For the text-containing cell, return its midpoint in (x, y) coordinate format. 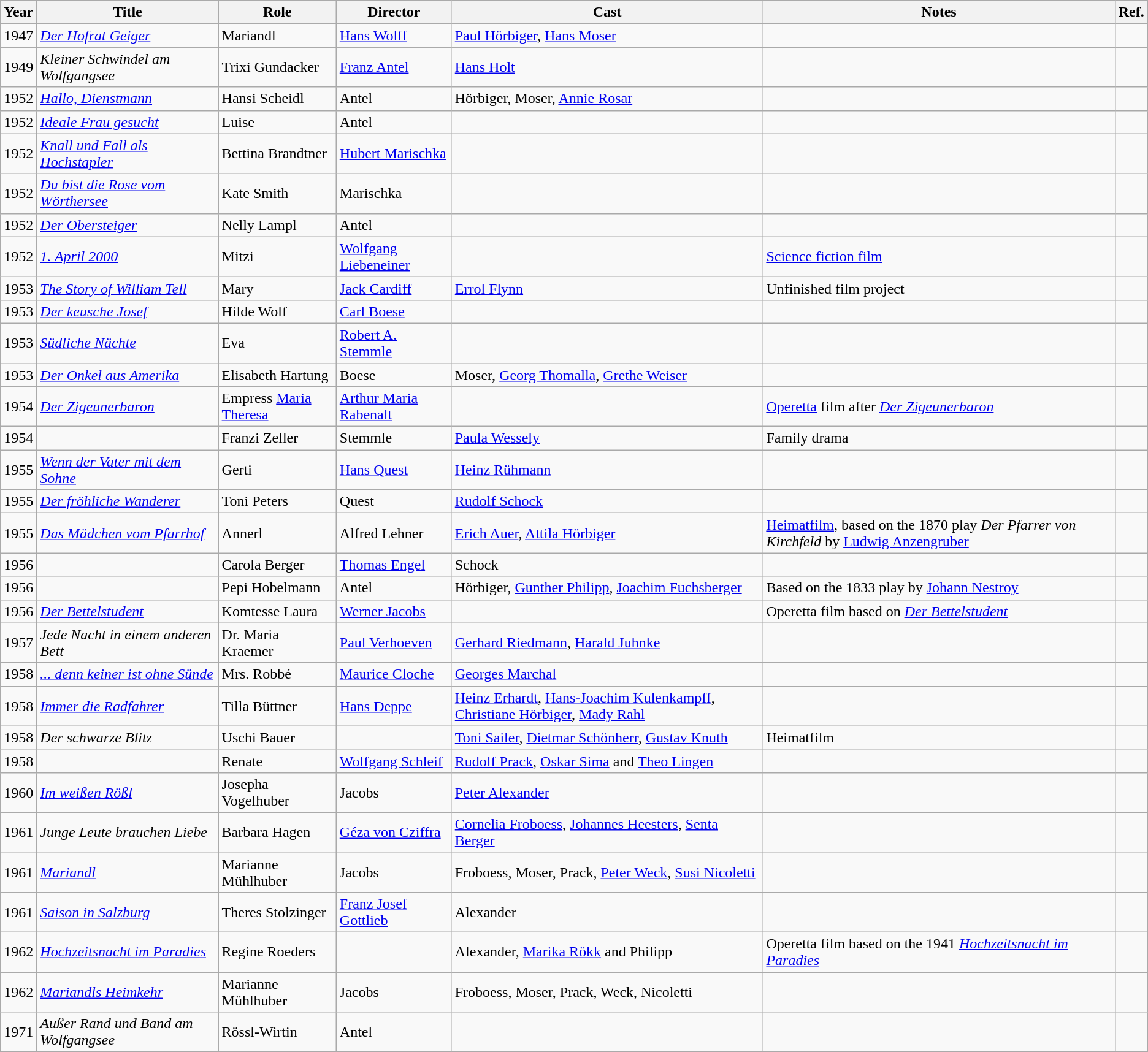
Mrs. Robbé (277, 674)
Knall und Fall als Hochstapler (128, 153)
Jede Nacht in einem anderen Bett (128, 642)
Der Bettelstudent (128, 611)
Rössl-Wirtin (277, 1032)
Jack Cardiff (394, 288)
Froboess, Moser, Prack, Weck, Nicoletti (607, 992)
Hubert Marischka (394, 153)
Komtesse Laura (277, 611)
Cast (607, 12)
1971 (18, 1032)
Tilla Büttner (277, 706)
Theres Stolzinger (277, 912)
Heimatfilm, based on the 1870 play Der Pfarrer von Kirchfeld by Ludwig Anzengruber (939, 533)
Saison in Salzburg (128, 912)
Gerhard Riedmann, Harald Juhnke (607, 642)
Géza von Cziffra (394, 833)
Bettina Brandtner (277, 153)
Rudolf Prack, Oskar Sima and Theo Lingen (607, 761)
Toni Peters (277, 501)
... denn keiner ist ohne Sünde (128, 674)
The Story of William Tell (128, 288)
Toni Sailer, Dietmar Schönherr, Gustav Knuth (607, 738)
Der Hofrat Geiger (128, 36)
Operetta film after Der Zigeunerbaron (939, 407)
1960 (18, 792)
1949 (18, 67)
Renate (277, 761)
Werner Jacobs (394, 611)
Hans Quest (394, 470)
Kate Smith (277, 194)
Trixi Gundacker (277, 67)
Boese (394, 375)
Luise (277, 122)
Empress Maria Theresa (277, 407)
Elisabeth Hartung (277, 375)
Ref. (1131, 12)
Mariandls Heimkehr (128, 992)
Südliche Nächte (128, 343)
Schock (607, 565)
Immer die Radfahrer (128, 706)
Operetta film based on Der Bettelstudent (939, 611)
Nelly Lampl (277, 225)
Heinz Erhardt, Hans-Joachim Kulenkampff, Christiane Hörbiger, Mady Rahl (607, 706)
Franz Antel (394, 67)
Der Onkel aus Amerika (128, 375)
Peter Alexander (607, 792)
Du bist die Rose vom Wörthersee (128, 194)
Hörbiger, Gunther Philipp, Joachim Fuchsberger (607, 588)
Thomas Engel (394, 565)
Rudolf Schock (607, 501)
Alfred Lehner (394, 533)
Carola Berger (277, 565)
Hans Deppe (394, 706)
Alexander (607, 912)
Hilde Wolf (277, 311)
Hansi Scheidl (277, 99)
Kleiner Schwindel am Wolfgangsee (128, 67)
Role (277, 12)
Eva (277, 343)
Mitzi (277, 256)
Regine Roeders (277, 953)
Family drama (939, 438)
Hallo, Dienstmann (128, 99)
Science fiction film (939, 256)
Hochzeitsnacht im Paradies (128, 953)
Georges Marchal (607, 674)
1947 (18, 36)
Paula Wessely (607, 438)
Franz Josef Gottlieb (394, 912)
Der keusche Josef (128, 311)
Paul Hörbiger, Hans Moser (607, 36)
Errol Flynn (607, 288)
Title (128, 12)
Josepha Vogelhuber (277, 792)
1. April 2000 (128, 256)
Wenn der Vater mit dem Sohne (128, 470)
Der Zigeunerbaron (128, 407)
Alexander, Marika Rökk and Philipp (607, 953)
Dr. Maria Kraemer (277, 642)
Unfinished film project (939, 288)
Moser, Georg Thomalla, Grethe Weiser (607, 375)
Wolfgang Liebeneiner (394, 256)
Cornelia Froboess, Johannes Heesters, Senta Berger (607, 833)
Der Obersteiger (128, 225)
Robert A. Stemmle (394, 343)
1957 (18, 642)
Heimatfilm (939, 738)
Pepi Hobelmann (277, 588)
Uschi Bauer (277, 738)
Junge Leute brauchen Liebe (128, 833)
Der schwarze Blitz (128, 738)
Operetta film based on the 1941 Hochzeitsnacht im Paradies (939, 953)
Heinz Rühmann (607, 470)
Hans Holt (607, 67)
Notes (939, 12)
Paul Verhoeven (394, 642)
Stemmle (394, 438)
Der fröhliche Wanderer (128, 501)
Director (394, 12)
Wolfgang Schleif (394, 761)
Gerti (277, 470)
Arthur Maria Rabenalt (394, 407)
Barbara Hagen (277, 833)
Based on the 1833 play by Johann Nestroy (939, 588)
Marischka (394, 194)
Ideale Frau gesucht (128, 122)
Mary (277, 288)
Annerl (277, 533)
Carl Boese (394, 311)
Quest (394, 501)
Erich Auer, Attila Hörbiger (607, 533)
Im weißen Rößl (128, 792)
Außer Rand und Band am Wolfgangsee (128, 1032)
Hans Wolff (394, 36)
Year (18, 12)
Das Mädchen vom Pfarrhof (128, 533)
Maurice Cloche (394, 674)
Franzi Zeller (277, 438)
Hörbiger, Moser, Annie Rosar (607, 99)
Froboess, Moser, Prack, Peter Weck, Susi Nicoletti (607, 872)
